Provide the (x, y) coordinate of the cell's center where the given text is located.  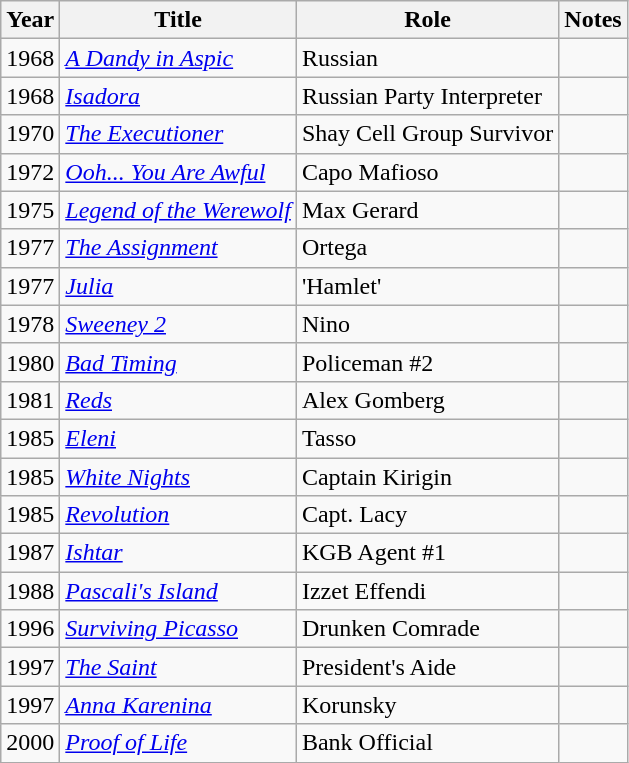
Izzet Effendi (427, 591)
Ortega (427, 248)
Ooh... You Are Awful (178, 172)
Bad Timing (178, 362)
2000 (30, 743)
A Dandy in Aspic (178, 58)
1978 (30, 324)
Ishtar (178, 553)
Role (427, 20)
Proof of Life (178, 743)
Julia (178, 286)
1996 (30, 629)
KGB Agent #1 (427, 553)
White Nights (178, 477)
Revolution (178, 515)
1975 (30, 210)
Tasso (427, 438)
Isadora (178, 96)
1980 (30, 362)
Drunken Comrade (427, 629)
Bank Official (427, 743)
Surviving Picasso (178, 629)
Korunsky (427, 705)
Notes (593, 20)
The Saint (178, 667)
The Assignment (178, 248)
The Executioner (178, 134)
Sweeney 2 (178, 324)
1987 (30, 553)
Title (178, 20)
Russian Party Interpreter (427, 96)
Capt. Lacy (427, 515)
'Hamlet' (427, 286)
Pascali's Island (178, 591)
President's Aide (427, 667)
Shay Cell Group Survivor (427, 134)
Russian (427, 58)
Nino (427, 324)
Captain Kirigin (427, 477)
Alex Gomberg (427, 400)
Policeman #2 (427, 362)
Year (30, 20)
Max Gerard (427, 210)
1981 (30, 400)
Capo Mafioso (427, 172)
Eleni (178, 438)
Anna Karenina (178, 705)
Legend of the Werewolf (178, 210)
1988 (30, 591)
1972 (30, 172)
Reds (178, 400)
1970 (30, 134)
